Determine the [X, Y] coordinate at the center of the cell enclosing the given text.  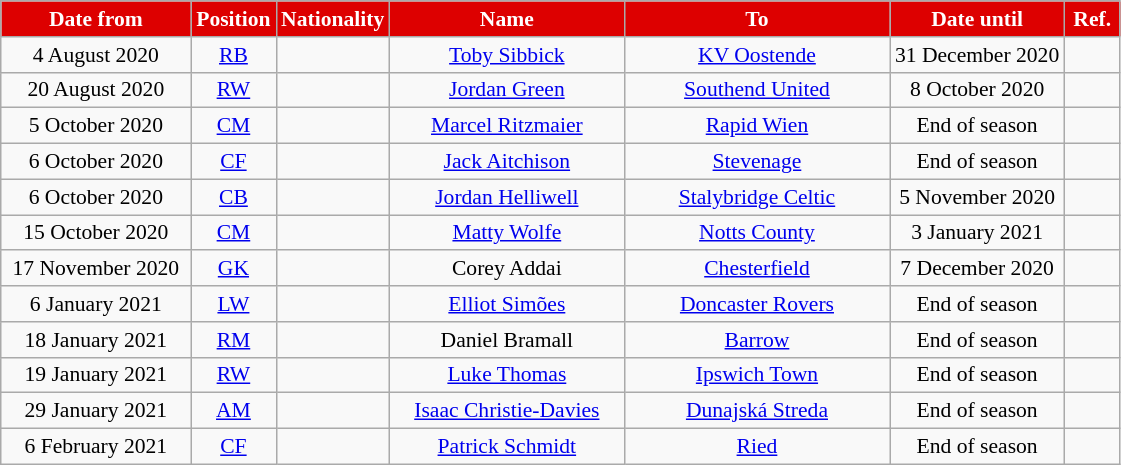
31 December 2020 [978, 55]
Name [506, 19]
Marcel Ritzmaier [506, 126]
Ref. [1092, 19]
Doncaster Rovers [756, 304]
Date until [978, 19]
6 January 2021 [96, 304]
Matty Wolfe [506, 233]
Patrick Schmidt [506, 447]
Stalybridge Celtic [756, 197]
18 January 2021 [96, 340]
Jack Aitchison [506, 162]
Daniel Bramall [506, 340]
Stevenage [756, 162]
Ried [756, 447]
Jordan Helliwell [506, 197]
Corey Addai [506, 269]
GK [234, 269]
29 January 2021 [96, 411]
6 February 2021 [96, 447]
4 August 2020 [96, 55]
Notts County [756, 233]
Ipswich Town [756, 375]
Elliot Simões [506, 304]
Toby Sibbick [506, 55]
19 January 2021 [96, 375]
Luke Thomas [506, 375]
Jordan Green [506, 90]
8 October 2020 [978, 90]
Isaac Christie-Davies [506, 411]
20 August 2020 [96, 90]
Position [234, 19]
Dunajská Streda [756, 411]
KV Oostende [756, 55]
Chesterfield [756, 269]
RM [234, 340]
RB [234, 55]
Southend United [756, 90]
Rapid Wien [756, 126]
17 November 2020 [96, 269]
5 November 2020 [978, 197]
AM [234, 411]
Date from [96, 19]
To [756, 19]
CB [234, 197]
Barrow [756, 340]
15 October 2020 [96, 233]
7 December 2020 [978, 269]
5 October 2020 [96, 126]
Nationality [332, 19]
LW [234, 304]
3 January 2021 [978, 233]
